Locate the cell with the specified text and output its [x, y] center coordinate. 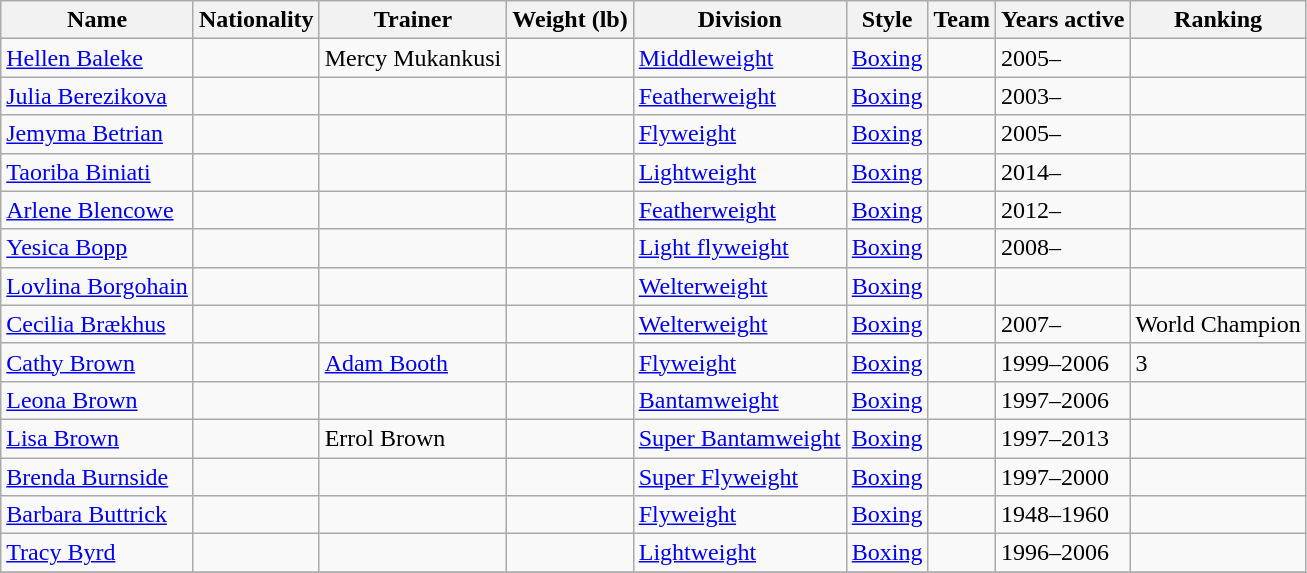
Trainer [413, 20]
Yesica Bopp [98, 248]
Lisa Brown [98, 438]
Nationality [256, 20]
2014– [1063, 172]
Mercy Mukankusi [413, 58]
Taoriba Biniati [98, 172]
Cathy Brown [98, 362]
Arlene Blencowe [98, 210]
Team [962, 20]
Brenda Burnside [98, 477]
Super Bantamweight [740, 438]
1996–2006 [1063, 553]
1999–2006 [1063, 362]
1948–1960 [1063, 515]
Bantamweight [740, 400]
Tracy Byrd [98, 553]
Division [740, 20]
2007– [1063, 324]
Years active [1063, 20]
3 [1218, 362]
Errol Brown [413, 438]
2003– [1063, 96]
World Champion [1218, 324]
2012– [1063, 210]
Ranking [1218, 20]
Barbara Buttrick [98, 515]
Leona Brown [98, 400]
1997–2013 [1063, 438]
1997–2000 [1063, 477]
Cecilia Brækhus [98, 324]
Julia Berezikova [98, 96]
Adam Booth [413, 362]
Name [98, 20]
1997–2006 [1063, 400]
Super Flyweight [740, 477]
Light flyweight [740, 248]
Hellen Baleke [98, 58]
Jemyma Betrian [98, 134]
Lovlina Borgohain [98, 286]
Middleweight [740, 58]
Style [887, 20]
Weight (lb) [570, 20]
2008– [1063, 248]
